Scan for the cell matching the given text and deliver its (x, y) coordinate at center. 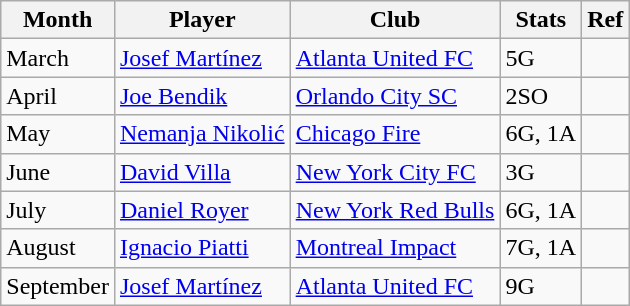
Daniel Royer (202, 210)
7G, 1A (541, 248)
Stats (541, 20)
5G (541, 58)
March (58, 58)
June (58, 172)
Player (202, 20)
August (58, 248)
Ignacio Piatti (202, 248)
July (58, 210)
May (58, 134)
Club (395, 20)
Orlando City SC (395, 96)
David Villa (202, 172)
Month (58, 20)
April (58, 96)
Chicago Fire (395, 134)
2SO (541, 96)
New York Red Bulls (395, 210)
Joe Bendik (202, 96)
New York City FC (395, 172)
September (58, 286)
3G (541, 172)
Nemanja Nikolić (202, 134)
Montreal Impact (395, 248)
9G (541, 286)
Ref (606, 20)
